Pinpoint the cell where the given text exists, returning its [X, Y] midpoint coordinate. 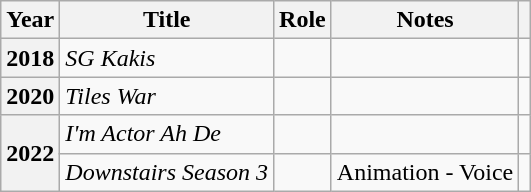
2018 [30, 58]
Downstairs Season 3 [167, 172]
I'm Actor Ah De [167, 134]
Year [30, 20]
Title [167, 20]
Notes [425, 20]
Role [303, 20]
2022 [30, 153]
Tiles War [167, 96]
2020 [30, 96]
Animation - Voice [425, 172]
SG Kakis [167, 58]
